For the text-containing cell, return its midpoint in [x, y] coordinate format. 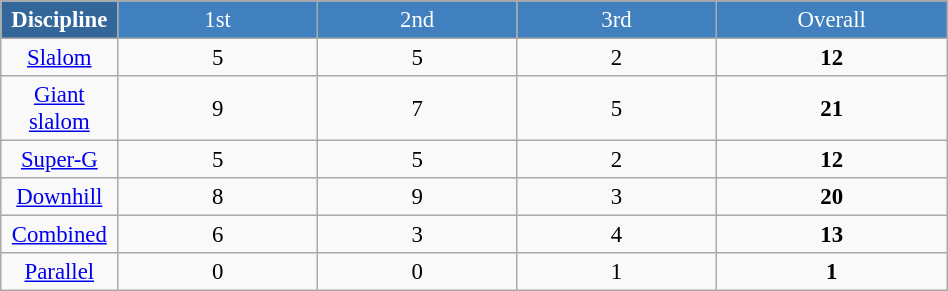
21 [832, 108]
Downhill [60, 197]
20 [832, 197]
Slalom [60, 58]
Discipline [60, 20]
1st [218, 20]
7 [416, 108]
4 [616, 235]
6 [218, 235]
13 [832, 235]
8 [218, 197]
Combined [60, 235]
3rd [616, 20]
2nd [416, 20]
Super-G [60, 160]
Overall [832, 20]
Giant slalom [60, 108]
